Determine the (X, Y) coordinate at the center of the cell enclosing the given text.  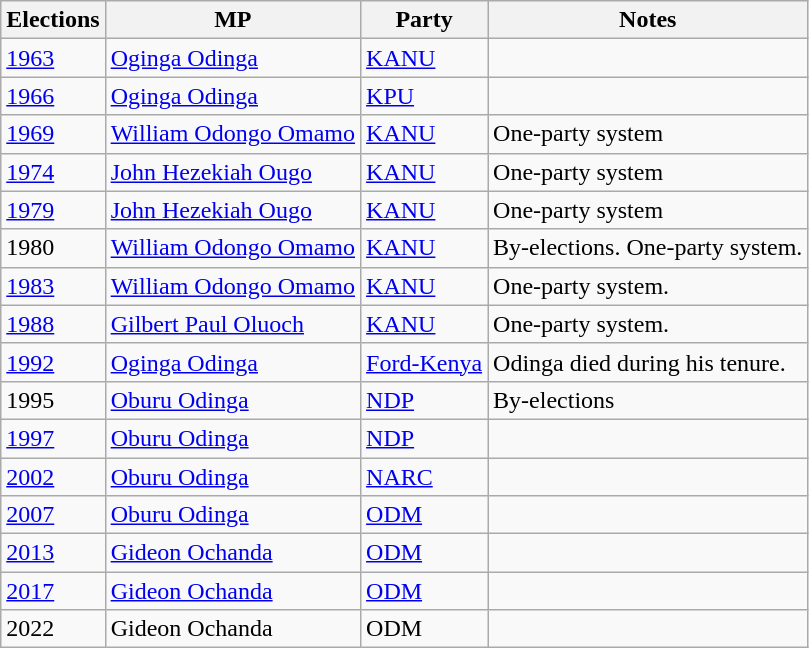
2007 (53, 515)
1969 (53, 134)
NARC (424, 477)
By-elections (648, 400)
Ford-Kenya (424, 362)
1983 (53, 286)
2017 (53, 591)
Notes (648, 20)
1974 (53, 172)
2002 (53, 477)
1997 (53, 438)
2022 (53, 629)
1988 (53, 324)
Party (424, 20)
1992 (53, 362)
1966 (53, 96)
Gilbert Paul Oluoch (232, 324)
1963 (53, 58)
1980 (53, 248)
2013 (53, 553)
MP (232, 20)
1979 (53, 210)
KPU (424, 96)
Odinga died during his tenure. (648, 362)
Elections (53, 20)
By-elections. One-party system. (648, 248)
1995 (53, 400)
